Extract the [X, Y] coordinate from the center of the cell holding the provided text.  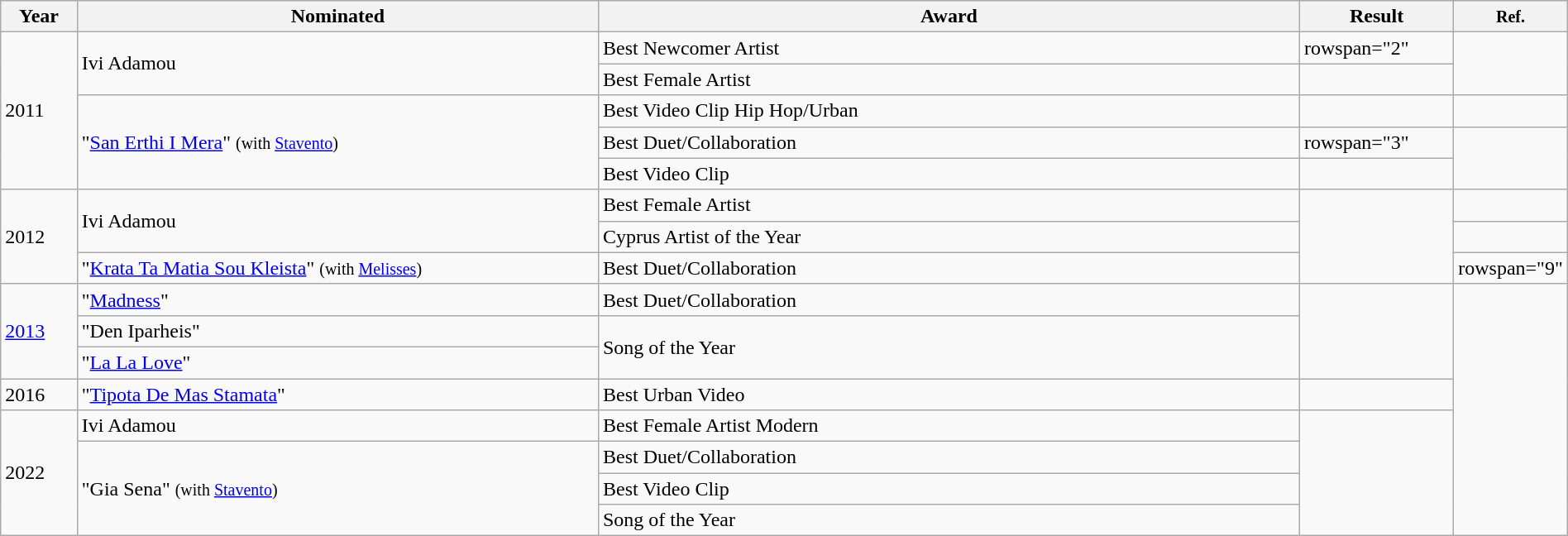
"Tipota De Mas Stamata" [337, 395]
Best Video Clip Hip Hop/Urban [949, 111]
2016 [40, 395]
2011 [40, 111]
Ref. [1511, 17]
Cyprus Artist of the Year [949, 237]
"Den Iparheis" [337, 331]
rowspan="2" [1376, 48]
rowspan="3" [1376, 142]
Best Female Artist Modern [949, 426]
rowspan="9" [1511, 268]
2022 [40, 473]
Result [1376, 17]
Best Newcomer Artist [949, 48]
Nominated [337, 17]
Best Urban Video [949, 395]
"Madness" [337, 299]
"San Erthi I Mera" (with Stavento) [337, 142]
Award [949, 17]
"Krata Ta Matia Sou Kleista" (with Melisses) [337, 268]
Year [40, 17]
2012 [40, 237]
"La La Love" [337, 362]
"Gia Sena" (with Stavento) [337, 489]
2013 [40, 331]
